Return the (X, Y) coordinate for the center point of the cell that contains the specified text.  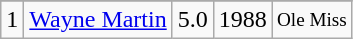
1 (12, 20)
Ole Miss (312, 20)
Wayne Martin (98, 20)
1988 (242, 20)
5.0 (192, 20)
